Detect which cell encompasses the target text, then output its [X, Y] center coordinate. 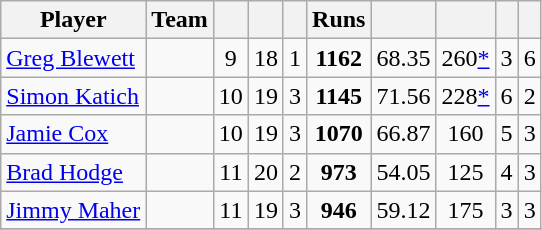
228* [466, 96]
66.87 [404, 134]
Brad Hodge [74, 172]
Greg Blewett [74, 58]
Simon Katich [74, 96]
Runs [339, 20]
1070 [339, 134]
260* [466, 58]
68.35 [404, 58]
125 [466, 172]
Player [74, 20]
59.12 [404, 210]
54.05 [404, 172]
Jimmy Maher [74, 210]
1162 [339, 58]
18 [266, 58]
71.56 [404, 96]
Jamie Cox [74, 134]
5 [506, 134]
160 [466, 134]
973 [339, 172]
175 [466, 210]
4 [506, 172]
1 [294, 58]
20 [266, 172]
Team [180, 20]
946 [339, 210]
1145 [339, 96]
9 [230, 58]
